Output the [x, y] coordinate of the center of the cell containing the given text.  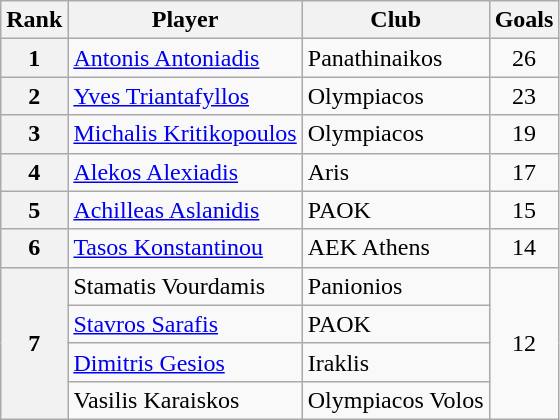
3 [34, 134]
Achilleas Aslanidis [185, 210]
14 [524, 248]
AEK Athens [396, 248]
Yves Triantafyllos [185, 96]
Aris [396, 172]
7 [34, 343]
23 [524, 96]
Stavros Sarafis [185, 324]
15 [524, 210]
Olympiacos Volos [396, 400]
2 [34, 96]
Michalis Kritikopoulos [185, 134]
Antonis Antoniadis [185, 58]
17 [524, 172]
19 [524, 134]
5 [34, 210]
Panionios [396, 286]
Club [396, 20]
4 [34, 172]
Panathinaikos [396, 58]
12 [524, 343]
Rank [34, 20]
Goals [524, 20]
Stamatis Vourdamis [185, 286]
6 [34, 248]
Vasilis Karaiskos [185, 400]
Iraklis [396, 362]
Tasos Konstantinou [185, 248]
Dimitris Gesios [185, 362]
1 [34, 58]
26 [524, 58]
Player [185, 20]
Alekos Alexiadis [185, 172]
